Detect which cell encompasses the target text, then output its (x, y) center coordinate. 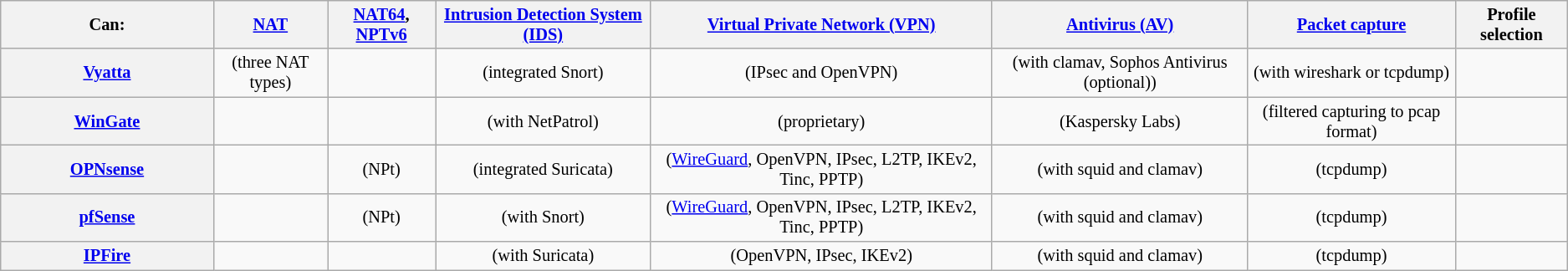
OPNsense (107, 169)
Vyatta (107, 73)
(three NAT types) (270, 73)
pfSense (107, 217)
Intrusion Detection System (IDS) (544, 24)
Profile selection (1512, 24)
IPFire (107, 256)
(filtered capturing to pcap format) (1351, 121)
(with clamav, Sophos Antivirus (optional)) (1120, 73)
(with Snort) (544, 217)
Can: (107, 24)
Antivirus (AV) (1120, 24)
(integrated Snort) (544, 73)
(Kaspersky Labs) (1120, 121)
Packet capture (1351, 24)
NAT (270, 24)
(with wireshark or tcpdump) (1351, 73)
(IPsec and OpenVPN) (821, 73)
Virtual Private Network (VPN) (821, 24)
(with NetPatrol) (544, 121)
(integrated Suricata) (544, 169)
(OpenVPN, IPsec, IKEv2) (821, 256)
(proprietary) (821, 121)
(with Suricata) (544, 256)
WinGate (107, 121)
NAT64, NPTv6 (381, 24)
